Provide the (X, Y) coordinate of the cell's center where the given text is located.  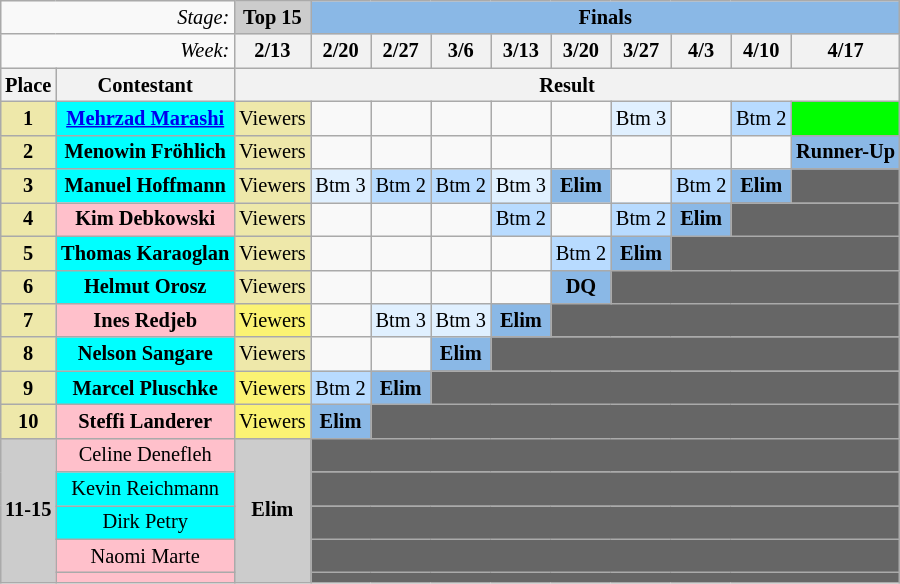
4 (28, 219)
DQ (581, 287)
2/20 (341, 51)
4/10 (761, 51)
2/13 (272, 51)
Finals (606, 17)
5 (28, 253)
Contestant (145, 85)
Runner-Up (846, 152)
Celine Denefleh (145, 455)
Stage: (117, 17)
6 (28, 287)
Manuel Hoffmann (145, 186)
10 (28, 421)
2 (28, 152)
Result (567, 85)
2/27 (401, 51)
3/27 (641, 51)
Menowin Fröhlich (145, 152)
Dirk Petry (145, 522)
Mehrzad Marashi (145, 118)
3 (28, 186)
4/17 (846, 51)
Top 15 (272, 17)
Nelson Sangare (145, 354)
4/3 (701, 51)
Place (28, 85)
Kevin Reichmann (145, 489)
Kim Debkowski (145, 219)
7 (28, 320)
Helmut Orosz (145, 287)
Steffi Landerer (145, 421)
Ines Redjeb (145, 320)
8 (28, 354)
3/20 (581, 51)
3/13 (521, 51)
Week: (117, 51)
Naomi Marte (145, 556)
11-15 (28, 510)
3/6 (461, 51)
Marcel Pluschke (145, 388)
1 (28, 118)
9 (28, 388)
Thomas Karaoglan (145, 253)
